Determine the [X, Y] coordinate at the center of the cell enclosing the given text.  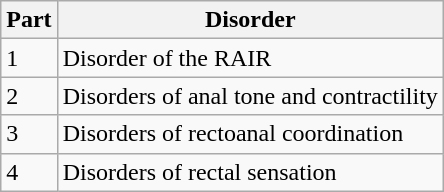
Disorder of the RAIR [250, 58]
2 [29, 96]
Disorders of anal tone and contractility [250, 96]
1 [29, 58]
Disorders of rectal sensation [250, 172]
Disorder [250, 20]
4 [29, 172]
Part [29, 20]
3 [29, 134]
Disorders of rectoanal coordination [250, 134]
